From the cell containing the given text, extract its center point as [X, Y] coordinate. 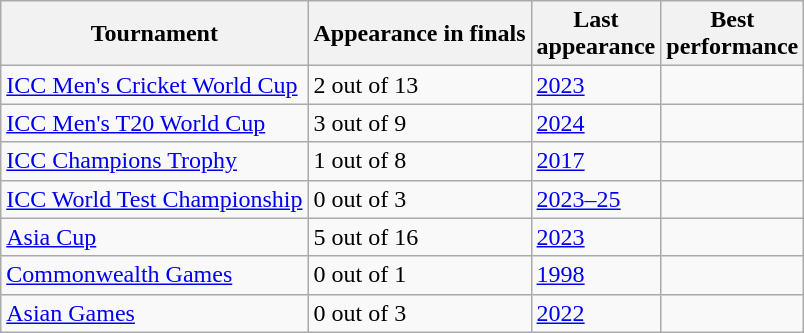
Appearance in finals [420, 34]
Asian Games [154, 313]
1998 [596, 275]
3 out of 9 [420, 123]
Lastappearance [596, 34]
1 out of 8 [420, 161]
2024 [596, 123]
2017 [596, 161]
2023–25 [596, 199]
ICC Champions Trophy [154, 161]
ICC Men's T20 World Cup [154, 123]
Bestperformance [732, 34]
5 out of 16 [420, 237]
Asia Cup [154, 237]
0 out of 1 [420, 275]
Commonwealth Games [154, 275]
ICC Men's Cricket World Cup [154, 85]
ICC World Test Championship [154, 199]
2 out of 13 [420, 85]
2022 [596, 313]
Tournament [154, 34]
